Output the (X, Y) coordinate of the center of the cell containing the given text.  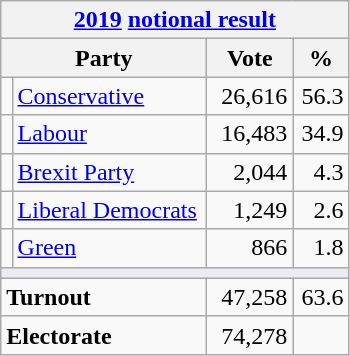
Vote (250, 58)
74,278 (250, 335)
Turnout (104, 297)
1,249 (250, 210)
26,616 (250, 96)
16,483 (250, 134)
2,044 (250, 172)
Labour (110, 134)
Conservative (110, 96)
Liberal Democrats (110, 210)
1.8 (321, 248)
47,258 (250, 297)
866 (250, 248)
56.3 (321, 96)
Green (110, 248)
Electorate (104, 335)
4.3 (321, 172)
Party (104, 58)
Brexit Party (110, 172)
2019 notional result (175, 20)
2.6 (321, 210)
34.9 (321, 134)
% (321, 58)
63.6 (321, 297)
